Locate the cell with the specified text and output its [X, Y] center coordinate. 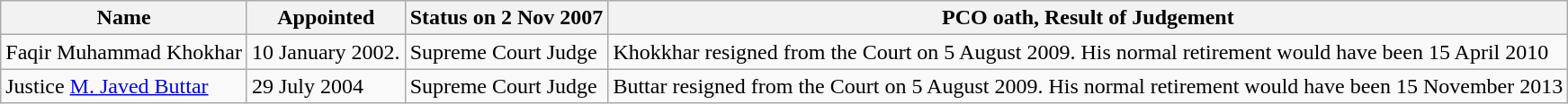
29 July 2004 [326, 86]
Buttar resigned from the Court on 5 August 2009. His normal retirement would have been 15 November 2013 [1089, 86]
Status on 2 Nov 2007 [506, 18]
PCO oath, Result of Judgement [1089, 18]
Name [124, 18]
Khokkhar resigned from the Court on 5 August 2009. His normal retirement would have been 15 April 2010 [1089, 52]
10 January 2002. [326, 52]
Faqir Muhammad Khokhar [124, 52]
Appointed [326, 18]
Justice M. Javed Buttar [124, 86]
